Provide the (X, Y) coordinate of the cell's center where the given text is located.  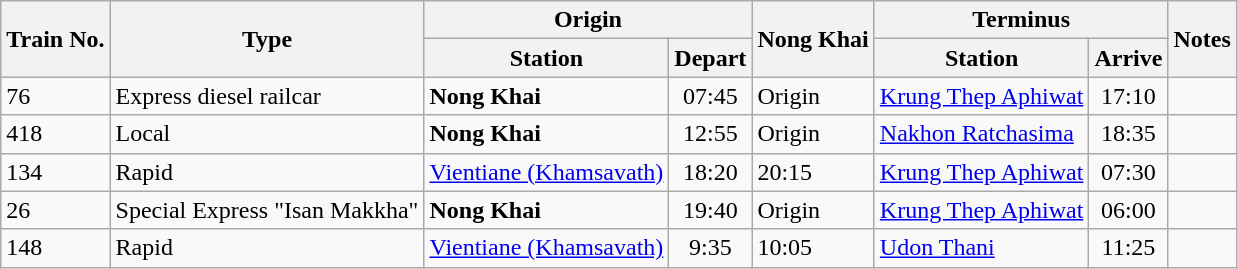
17:10 (1128, 96)
9:35 (710, 248)
Udon Thani (982, 248)
Special Express "Isan Makkha" (267, 210)
Terminus (1021, 20)
Train No. (56, 39)
07:30 (1128, 172)
418 (56, 134)
19:40 (710, 210)
Express diesel railcar (267, 96)
11:25 (1128, 248)
20:15 (813, 172)
76 (56, 96)
148 (56, 248)
10:05 (813, 248)
07:45 (710, 96)
134 (56, 172)
18:35 (1128, 134)
Local (267, 134)
Depart (710, 58)
06:00 (1128, 210)
Type (267, 39)
Notes (1202, 39)
Nakhon Ratchasima (982, 134)
Arrive (1128, 58)
26 (56, 210)
18:20 (710, 172)
12:55 (710, 134)
